Extract the (x, y) coordinate from the center of the cell holding the provided text.  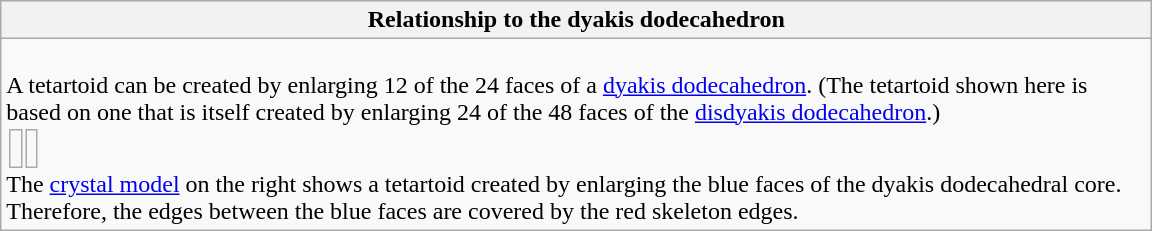
Relationship to the dyakis dodecahedron (576, 20)
